Scan for the cell matching the given text and deliver its (x, y) coordinate at center. 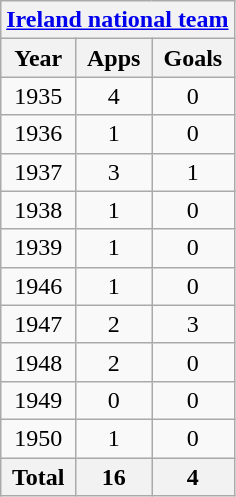
Goals (193, 58)
1936 (38, 134)
1948 (38, 362)
1937 (38, 172)
1947 (38, 324)
16 (114, 477)
Apps (114, 58)
1950 (38, 438)
1949 (38, 400)
1946 (38, 286)
Ireland national team (118, 20)
1939 (38, 248)
1935 (38, 96)
Total (38, 477)
1938 (38, 210)
Year (38, 58)
